Extract the [x, y] coordinate from the center of the cell holding the provided text.  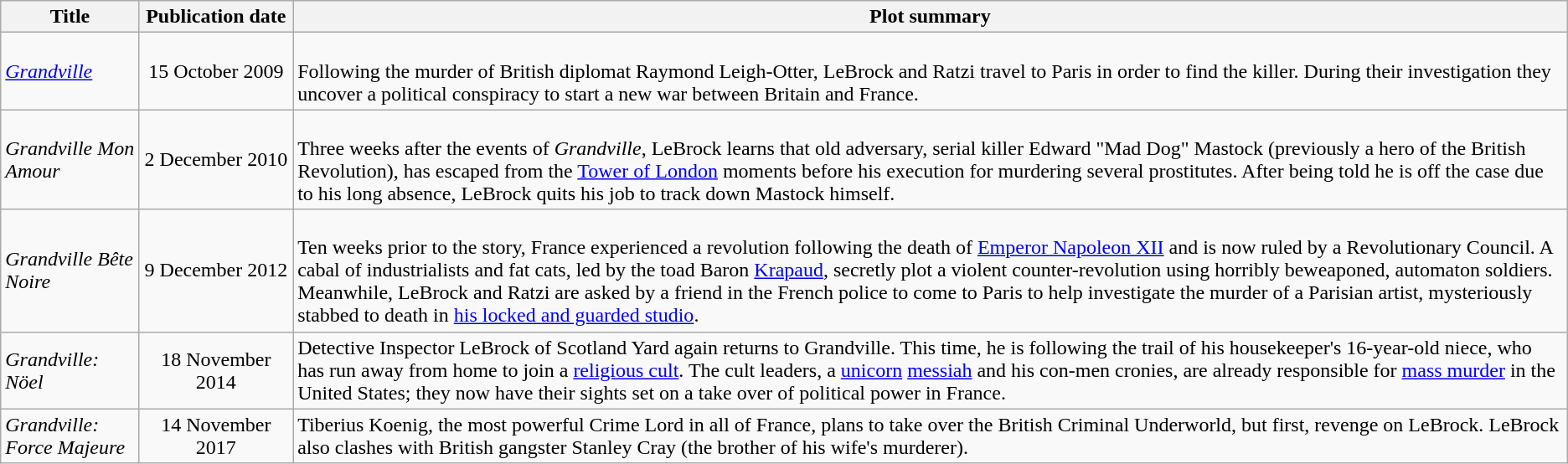
Title [70, 17]
18 November 2014 [216, 370]
Publication date [216, 17]
15 October 2009 [216, 71]
Plot summary [931, 17]
Grandville Mon Amour [70, 159]
Grandville [70, 71]
Grandville: Nöel [70, 370]
14 November 2017 [216, 436]
Grandville: Force Majeure [70, 436]
9 December 2012 [216, 271]
2 December 2010 [216, 159]
Grandville Bête Noire [70, 271]
